Identify which cell holds the provided text, then report its [X, Y] central coordinate. 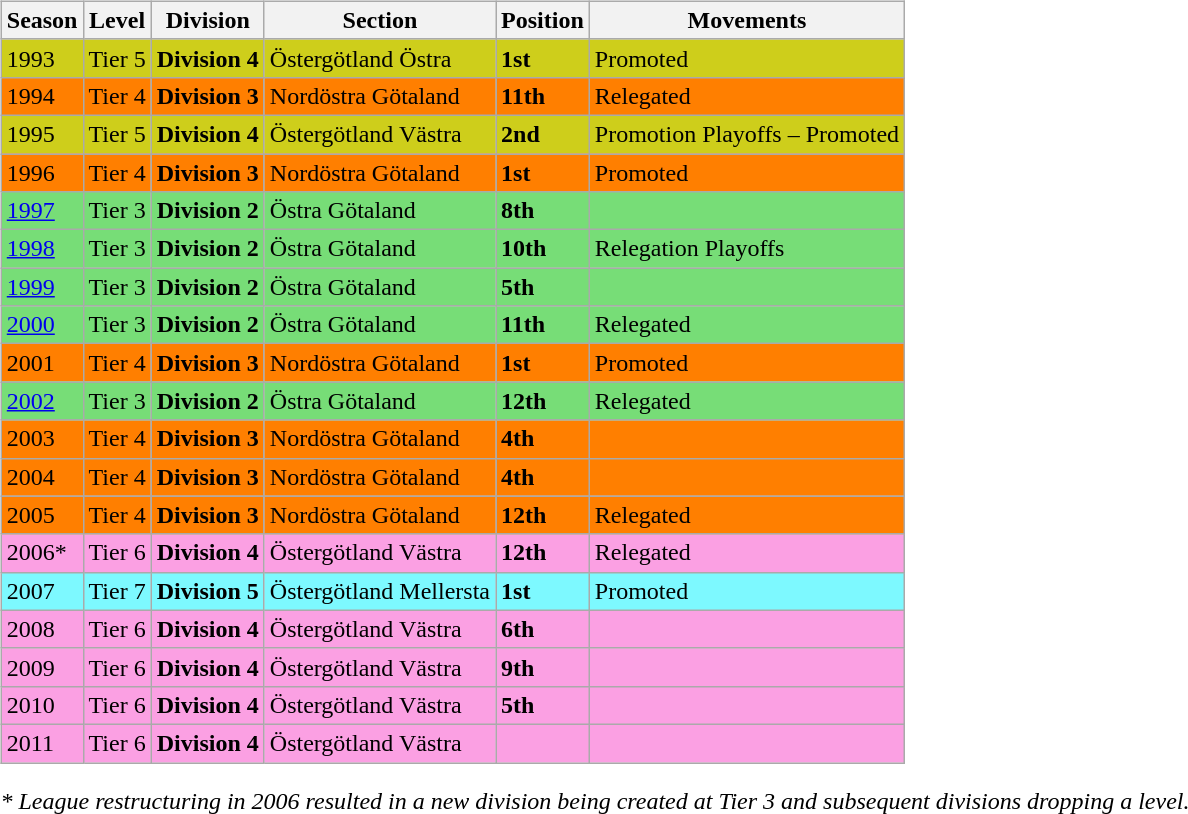
Division 5 [208, 591]
Tier 7 [117, 591]
2000 [42, 325]
1996 [42, 173]
Östergötland Mellersta [380, 591]
2005 [42, 515]
1995 [42, 134]
2007 [42, 591]
9th [543, 667]
2009 [42, 667]
2008 [42, 629]
2010 [42, 705]
1993 [42, 58]
1997 [42, 211]
2003 [42, 439]
6th [543, 629]
1999 [42, 287]
2nd [543, 134]
Promotion Playoffs – Promoted [746, 134]
Movements [746, 20]
2011 [42, 743]
10th [543, 249]
1998 [42, 249]
Season [42, 20]
Division [208, 20]
2006* [42, 553]
Östergötland Östra [380, 58]
Position [543, 20]
2004 [42, 477]
1994 [42, 96]
2001 [42, 363]
Level [117, 20]
Section [380, 20]
Relegation Playoffs [746, 249]
8th [543, 211]
2002 [42, 401]
